From the cell containing the given text, extract its center point as [X, Y] coordinate. 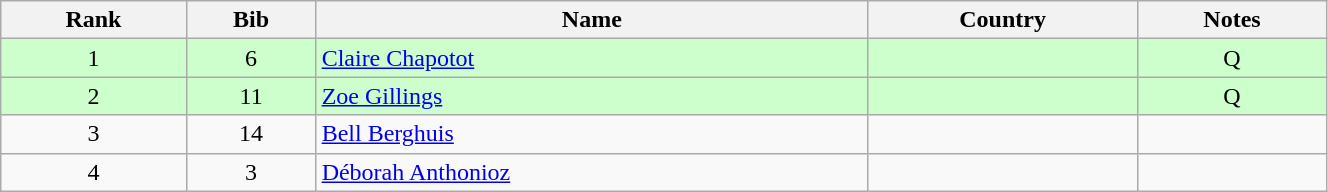
2 [94, 96]
Bib [251, 20]
Name [592, 20]
Country [1003, 20]
Zoe Gillings [592, 96]
Déborah Anthonioz [592, 172]
11 [251, 96]
14 [251, 134]
6 [251, 58]
1 [94, 58]
Rank [94, 20]
Bell Berghuis [592, 134]
Notes [1232, 20]
Claire Chapotot [592, 58]
4 [94, 172]
